Locate the cell with the specified text and output its (X, Y) center coordinate. 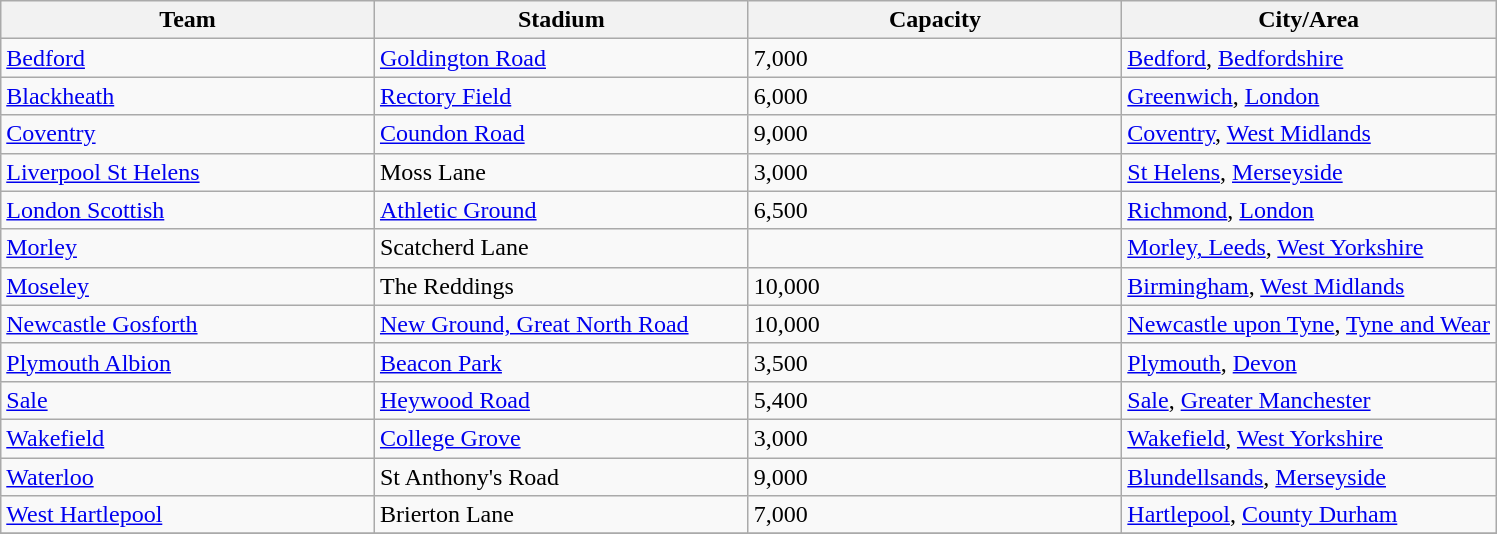
West Hartlepool (188, 515)
Greenwich, London (1309, 96)
Morley (188, 248)
Heywood Road (561, 400)
Sale, Greater Manchester (1309, 400)
Richmond, London (1309, 210)
Blackheath (188, 96)
Birmingham, West Midlands (1309, 286)
Blundellsands, Merseyside (1309, 477)
5,400 (935, 400)
New Ground, Great North Road (561, 324)
St Helens, Merseyside (1309, 172)
Wakefield (188, 438)
Scatcherd Lane (561, 248)
The Reddings (561, 286)
Liverpool St Helens (188, 172)
Coventry (188, 134)
Bedford (188, 58)
Coundon Road (561, 134)
Brierton Lane (561, 515)
Moss Lane (561, 172)
College Grove (561, 438)
6,000 (935, 96)
Morley, Leeds, West Yorkshire (1309, 248)
Newcastle Gosforth (188, 324)
Capacity (935, 20)
Waterloo (188, 477)
6,500 (935, 210)
Stadium (561, 20)
Coventry, West Midlands (1309, 134)
Newcastle upon Tyne, Tyne and Wear (1309, 324)
Team (188, 20)
Hartlepool, County Durham (1309, 515)
Plymouth, Devon (1309, 362)
Athletic Ground (561, 210)
Bedford, Bedfordshire (1309, 58)
Sale (188, 400)
Goldington Road (561, 58)
Rectory Field (561, 96)
Beacon Park (561, 362)
Moseley (188, 286)
Wakefield, West Yorkshire (1309, 438)
City/Area (1309, 20)
St Anthony's Road (561, 477)
Plymouth Albion (188, 362)
3,500 (935, 362)
London Scottish (188, 210)
